Pinpoint the cell where the given text exists, returning its [X, Y] midpoint coordinate. 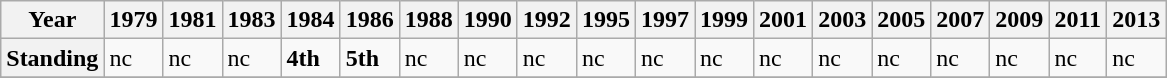
1986 [370, 20]
2005 [902, 20]
2003 [842, 20]
2013 [1136, 20]
4th [310, 58]
1988 [428, 20]
1981 [192, 20]
1995 [606, 20]
Year [52, 20]
2011 [1078, 20]
1984 [310, 20]
1999 [724, 20]
Standing [52, 58]
1990 [488, 20]
1997 [664, 20]
2009 [1020, 20]
1979 [134, 20]
5th [370, 58]
1983 [252, 20]
1992 [546, 20]
2001 [784, 20]
2007 [960, 20]
